Identify which cell holds the provided text, then report its (x, y) central coordinate. 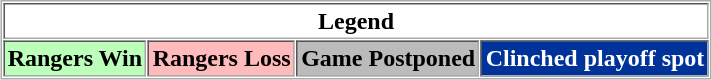
Rangers Loss (222, 58)
Legend (356, 21)
Clinched playoff spot (595, 58)
Game Postponed (388, 58)
Rangers Win (74, 58)
